Output the [x, y] coordinate of the center of the cell containing the given text.  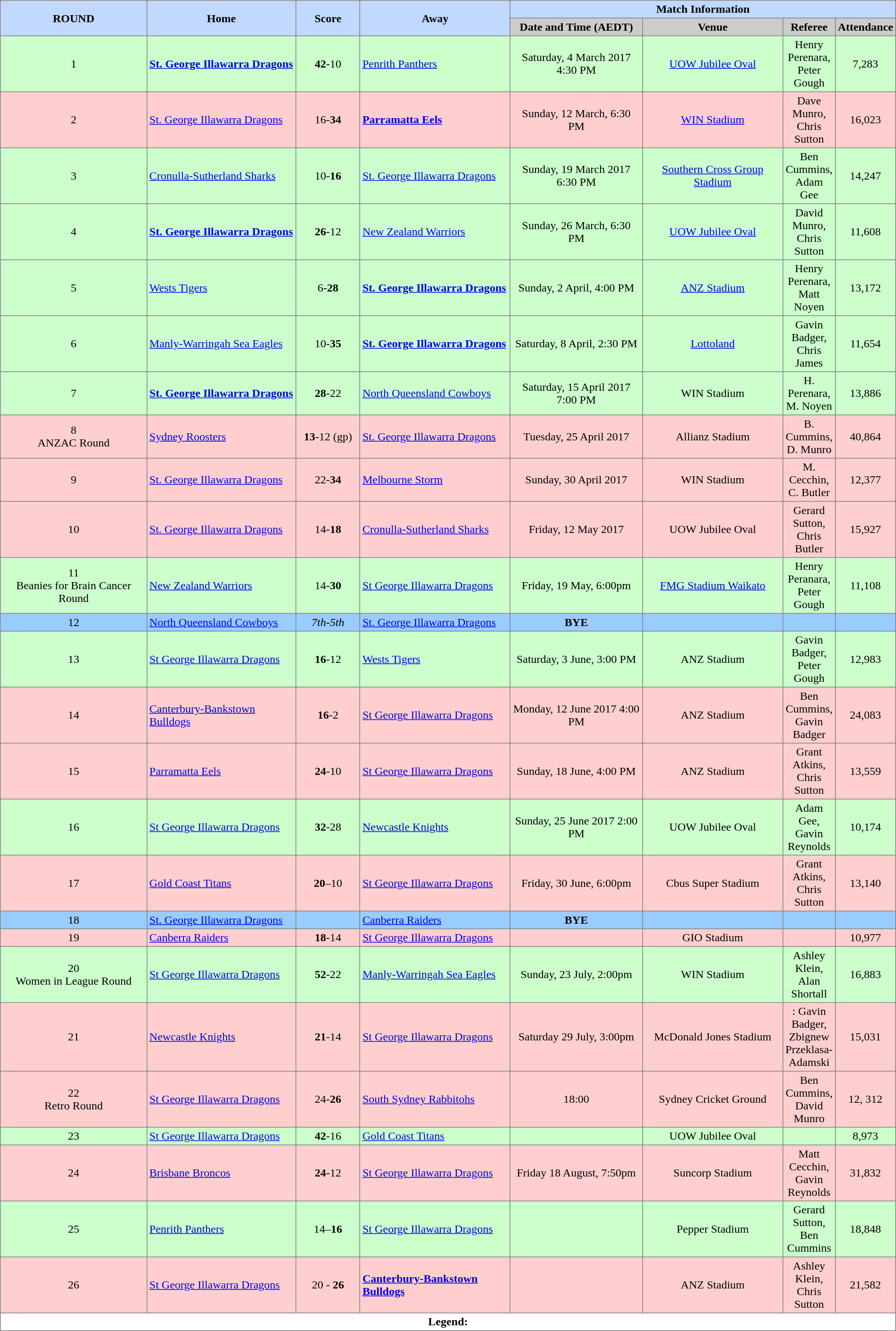
14 [74, 715]
Gavin Badger, Chris James [809, 343]
Sunday, 12 March, 6:30 PM [577, 120]
Allianz Stadium [713, 437]
13-12 (gp) [328, 437]
12 [74, 622]
ROUND [74, 18]
31,832 [865, 1173]
11,654 [865, 343]
Saturday 29 July, 3:00pm [577, 1037]
10-16 [328, 176]
GIO Stadium [713, 938]
14–16 [328, 1229]
18,848 [865, 1229]
Sunday, 19 March 2017 6:30 PM [577, 176]
12, 312 [865, 1099]
Sunday, 2 April, 4:00 PM [577, 288]
4 [74, 232]
7 [74, 394]
40,864 [865, 437]
25 [74, 1229]
Friday, 30 June, 6:00pm [577, 883]
Sunday, 26 March, 6:30 PM [577, 232]
26-12 [328, 232]
24,083 [865, 715]
David Munro, Chris Sutton [809, 232]
26 [74, 1285]
14-30 [328, 585]
Tuesday, 25 April 2017 [577, 437]
23 [74, 1136]
13,559 [865, 771]
Matt Cecchin, Gavin Reynolds [809, 1173]
6-28 [328, 288]
24-26 [328, 1099]
Gerard Sutton, Ben Cummins [809, 1229]
6 [74, 343]
Gavin Badger, Peter Gough [809, 659]
1 [74, 64]
21-14 [328, 1037]
24 [74, 1173]
Sunday, 25 June 2017 2:00 PM [577, 827]
Gerard Sutton, Chris Butler [809, 529]
16,883 [865, 974]
Suncorp Stadium [713, 1173]
Friday 18 August, 7:50pm [577, 1173]
McDonald Jones Stadium [713, 1037]
13,140 [865, 883]
Legend: [448, 1322]
11,608 [865, 232]
10,977 [865, 938]
11,108 [865, 585]
16,023 [865, 120]
7,283 [865, 64]
: Gavin Badger, Zbignew Przeklasa-Adamski [809, 1037]
Match Information [703, 9]
14,247 [865, 176]
M. Cecchin, C. Butler [809, 480]
3 [74, 176]
21 [74, 1037]
Saturday, 15 April 2017 7:00 PM [577, 394]
18-14 [328, 938]
Ashley Klein, Chris Sutton [809, 1285]
Friday, 19 May, 6:00pm [577, 585]
10-35 [328, 343]
32-28 [328, 827]
Away [435, 18]
20–10 [328, 883]
42-10 [328, 64]
Sunday, 30 April 2017 [577, 480]
Melbourne Storm [435, 480]
Henry Perenara, Matt Noyen [809, 288]
14-18 [328, 529]
8 ANZAC Round [74, 437]
Sunday, 23 July, 2:00pm [577, 974]
Dave Munro, Chris Sutton [809, 120]
18 [74, 920]
18:00 [577, 1099]
Sydney Cricket Ground [713, 1099]
Cbus Super Stadium [713, 883]
16-34 [328, 120]
42-16 [328, 1136]
Brisbane Broncos [221, 1173]
20 - 26 [328, 1285]
2 [74, 120]
15 [74, 771]
17 [74, 883]
Score [328, 18]
H. Perenara, M. Noyen [809, 394]
Saturday, 8 April, 2:30 PM [577, 343]
Referee [809, 27]
Venue [713, 27]
22 Retro Round [74, 1099]
Lottoland [713, 343]
16-2 [328, 715]
8,973 [865, 1136]
20 Women in League Round [74, 974]
Adam Gee, Gavin Reynolds [809, 827]
South Sydney Rabbitohs [435, 1099]
13 [74, 659]
Monday, 12 June 2017 4:00 PM [577, 715]
Friday, 12 May 2017 [577, 529]
5 [74, 288]
B. Cummins, D. Munro [809, 437]
52-22 [328, 974]
Ben Cummins, Adam Gee [809, 176]
12,377 [865, 480]
13,172 [865, 288]
11 Beanies for Brain Cancer Round [74, 585]
15,031 [865, 1037]
Sunday, 18 June, 4:00 PM [577, 771]
Saturday, 3 June, 3:00 PM [577, 659]
19 [74, 938]
10,174 [865, 827]
Ben Cummins, Gavin Badger [809, 715]
Sydney Roosters [221, 437]
24-10 [328, 771]
Pepper Stadium [713, 1229]
Henry Perenara, Peter Gough [809, 64]
Saturday, 4 March 2017 4:30 PM [577, 64]
Attendance [865, 27]
FMG Stadium Waikato [713, 585]
Ashley Klein, Alan Shortall [809, 974]
Southern Cross Group Stadium [713, 176]
Date and Time (AEDT) [577, 27]
15,927 [865, 529]
16-12 [328, 659]
Henry Peranara, Peter Gough [809, 585]
10 [74, 529]
28-22 [328, 394]
22-34 [328, 480]
12,983 [865, 659]
Home [221, 18]
21,582 [865, 1285]
16 [74, 827]
13,886 [865, 394]
7th-5th [328, 622]
9 [74, 480]
24-12 [328, 1173]
Ben Cummins, David Munro [809, 1099]
